Locate the cell with the specified text and output its (x, y) center coordinate. 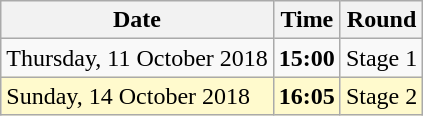
Time (306, 20)
15:00 (306, 58)
Stage 2 (381, 96)
16:05 (306, 96)
Round (381, 20)
Stage 1 (381, 58)
Date (138, 20)
Thursday, 11 October 2018 (138, 58)
Sunday, 14 October 2018 (138, 96)
